Return (X, Y) of the center of cell containing provided text 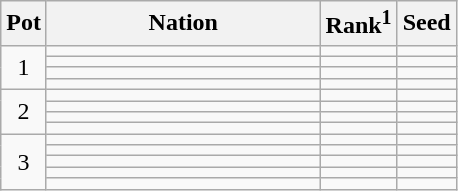
1 (24, 67)
Nation (183, 24)
Seed (426, 24)
2 (24, 112)
Rank1 (358, 24)
3 (24, 162)
Pot (24, 24)
